Capture the cell that displays the provided text and extract its [x, y] central coordinate. 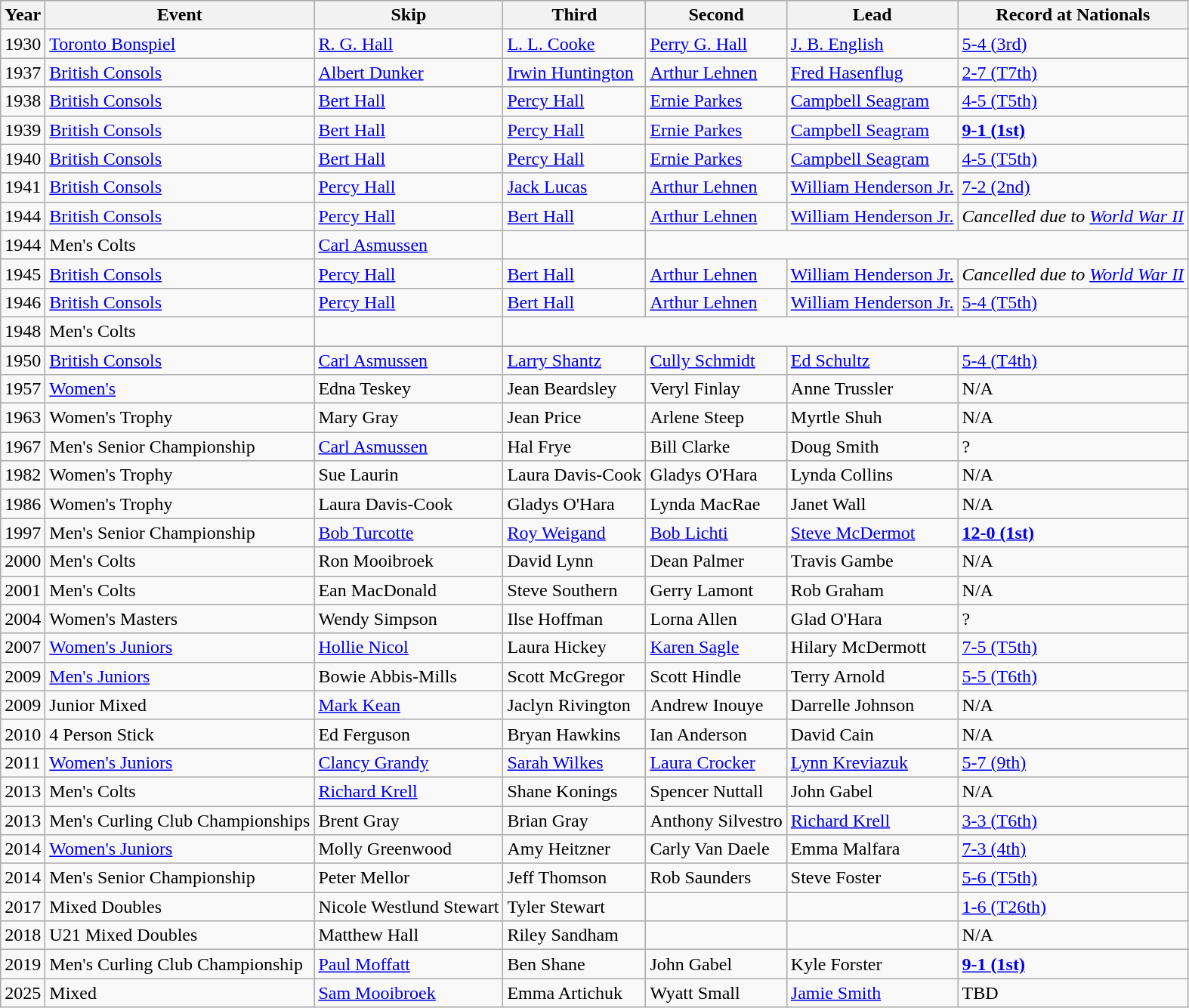
David Lynn [574, 561]
1937 [23, 73]
Molly Greenwood [409, 849]
Arlene Steep [716, 418]
Matthew Hall [409, 935]
1-6 (T26th) [1073, 907]
Junior Mixed [180, 705]
Year [23, 15]
Sarah Wilkes [574, 762]
5-6 (T5th) [1073, 878]
5-5 (T6th) [1073, 676]
Dean Palmer [716, 561]
L. L. Cooke [574, 44]
3-3 (T6th) [1073, 820]
Laura Hickey [574, 648]
Men's Curling Club Championship [180, 964]
5-4 (T4th) [1073, 360]
Mark Kean [409, 705]
Anthony Silvestro [716, 820]
5-7 (9th) [1073, 762]
Gerry Lamont [716, 590]
Women's [180, 389]
Ean MacDonald [409, 590]
Darrelle Johnson [872, 705]
Perry G. Hall [716, 44]
Wyatt Small [716, 993]
U21 Mixed Doubles [180, 935]
2004 [23, 619]
Sue Laurin [409, 475]
1938 [23, 101]
Peter Mellor [409, 878]
Rob Saunders [716, 878]
7-5 (T5th) [1073, 648]
Jaclyn Rivington [574, 705]
David Cain [872, 734]
Lynda MacRae [716, 504]
Irwin Huntington [574, 73]
Bob Turcotte [409, 533]
2000 [23, 561]
1946 [23, 302]
Lead [872, 15]
Roy Weigand [574, 533]
Event [180, 15]
Travis Gambe [872, 561]
Brian Gray [574, 820]
Janet Wall [872, 504]
Ed Ferguson [409, 734]
5-4 (T5th) [1073, 302]
Ilse Hoffman [574, 619]
1939 [23, 130]
Steve Foster [872, 878]
Jeff Thomson [574, 878]
Jamie Smith [872, 993]
Rob Graham [872, 590]
1948 [23, 331]
Jean Price [574, 418]
Paul Moffatt [409, 964]
Lynda Collins [872, 475]
Scott McGregor [574, 676]
2019 [23, 964]
Clancy Grandy [409, 762]
7-2 (2nd) [1073, 187]
Ron Mooibroek [409, 561]
Hollie Nicol [409, 648]
1940 [23, 159]
4 Person Stick [180, 734]
Skip [409, 15]
1986 [23, 504]
2007 [23, 648]
Doug Smith [872, 447]
Myrtle Shuh [872, 418]
Record at Nationals [1073, 15]
Jack Lucas [574, 187]
2011 [23, 762]
Spencer Nuttall [716, 791]
1941 [23, 187]
Hal Frye [574, 447]
Nicole Westlund Stewart [409, 907]
Laura Crocker [716, 762]
Men's Juniors [180, 676]
2010 [23, 734]
2017 [23, 907]
1997 [23, 533]
Bowie Abbis-Mills [409, 676]
Amy Heitzner [574, 849]
2018 [23, 935]
Karen Sagle [716, 648]
Cully Schmidt [716, 360]
Tyler Stewart [574, 907]
Emma Malfara [872, 849]
Second [716, 15]
Bill Clarke [716, 447]
TBD [1073, 993]
2-7 (T7th) [1073, 73]
Bob Lichti [716, 533]
Third [574, 15]
Sam Mooibroek [409, 993]
Mixed [180, 993]
1945 [23, 274]
1950 [23, 360]
Shane Konings [574, 791]
Scott Hindle [716, 676]
Anne Trussler [872, 389]
2025 [23, 993]
Carly Van Daele [716, 849]
Edna Teskey [409, 389]
1982 [23, 475]
Albert Dunker [409, 73]
2001 [23, 590]
Women's Masters [180, 619]
Emma Artichuk [574, 993]
Glad O'Hara [872, 619]
Kyle Forster [872, 964]
Brent Gray [409, 820]
Steve McDermot [872, 533]
Jean Beardsley [574, 389]
J. B. English [872, 44]
12-0 (1st) [1073, 533]
Lorna Allen [716, 619]
Fred Hasenflug [872, 73]
Larry Shantz [574, 360]
Steve Southern [574, 590]
Lynn Kreviazuk [872, 762]
1963 [23, 418]
1930 [23, 44]
1967 [23, 447]
5-4 (3rd) [1073, 44]
Andrew Inouye [716, 705]
Veryl Finlay [716, 389]
Terry Arnold [872, 676]
Mixed Doubles [180, 907]
Bryan Hawkins [574, 734]
Toronto Bonspiel [180, 44]
Ben Shane [574, 964]
Men's Curling Club Championships [180, 820]
Mary Gray [409, 418]
Riley Sandham [574, 935]
Ed Schultz [872, 360]
7-3 (4th) [1073, 849]
Wendy Simpson [409, 619]
R. G. Hall [409, 44]
Hilary McDermott [872, 648]
1957 [23, 389]
Ian Anderson [716, 734]
